From the cell containing the given text, extract its center point as (X, Y) coordinate. 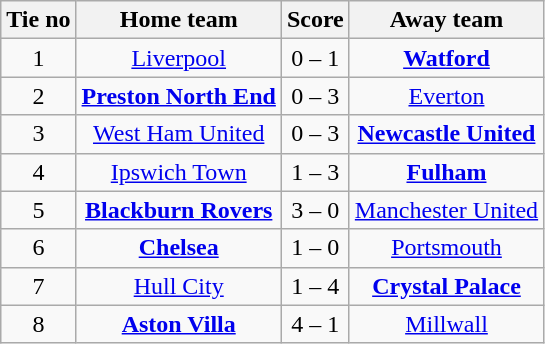
4 – 1 (315, 324)
3 (38, 134)
Score (315, 20)
0 – 1 (315, 58)
1 – 0 (315, 248)
8 (38, 324)
Millwall (446, 324)
Liverpool (178, 58)
West Ham United (178, 134)
Watford (446, 58)
3 – 0 (315, 210)
1 – 3 (315, 172)
2 (38, 96)
1 – 4 (315, 286)
Home team (178, 20)
Newcastle United (446, 134)
Portsmouth (446, 248)
Tie no (38, 20)
Everton (446, 96)
1 (38, 58)
Preston North End (178, 96)
Hull City (178, 286)
4 (38, 172)
Fulham (446, 172)
7 (38, 286)
Crystal Palace (446, 286)
Aston Villa (178, 324)
Chelsea (178, 248)
6 (38, 248)
Manchester United (446, 210)
5 (38, 210)
Blackburn Rovers (178, 210)
Away team (446, 20)
Ipswich Town (178, 172)
